Determine the (x, y) coordinate at the center of the cell enclosing the given text.  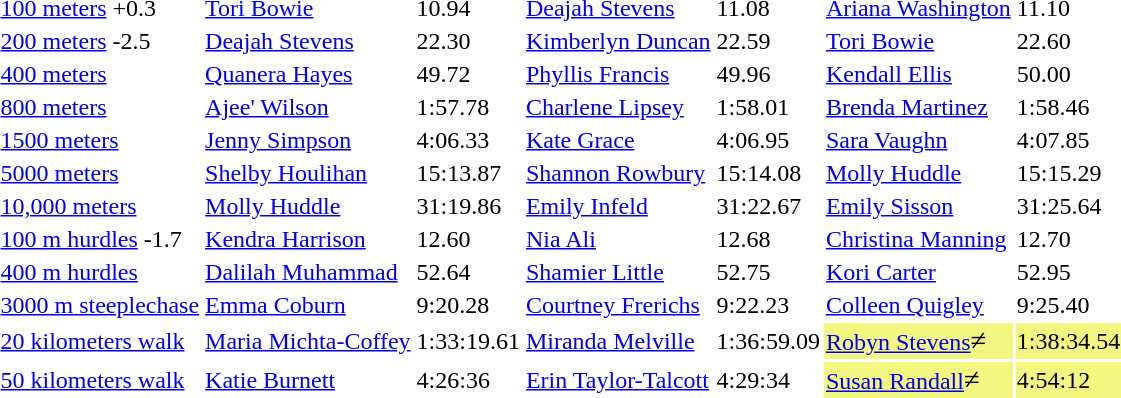
Jenny Simpson (308, 140)
52.75 (768, 272)
Quanera Hayes (308, 74)
Ajee' Wilson (308, 107)
9:25.40 (1068, 305)
Courtney Frerichs (618, 305)
31:22.67 (768, 206)
1:57.78 (468, 107)
4:54:12 (1068, 380)
Colleen Quigley (918, 305)
Nia Ali (618, 239)
1:58.01 (768, 107)
Miranda Melville (618, 341)
9:22.23 (768, 305)
Charlene Lipsey (618, 107)
1:36:59.09 (768, 341)
Deajah Stevens (308, 41)
Erin Taylor-Talcott (618, 380)
12.68 (768, 239)
Sara Vaughn (918, 140)
Kendra Harrison (308, 239)
50.00 (1068, 74)
12.70 (1068, 239)
4:06.33 (468, 140)
4:06.95 (768, 140)
Kate Grace (618, 140)
Susan Randall≠ (918, 380)
1:38:34.54 (1068, 341)
Kendall Ellis (918, 74)
Emily Sisson (918, 206)
Dalilah Muhammad (308, 272)
31:19.86 (468, 206)
Katie Burnett (308, 380)
22.30 (468, 41)
52.64 (468, 272)
Tori Bowie (918, 41)
Shamier Little (618, 272)
Phyllis Francis (618, 74)
15:13.87 (468, 173)
Kori Carter (918, 272)
Brenda Martinez (918, 107)
Emma Coburn (308, 305)
31:25.64 (1068, 206)
1:58.46 (1068, 107)
Robyn Stevens≠ (918, 341)
49.96 (768, 74)
Shannon Rowbury (618, 173)
49.72 (468, 74)
Shelby Houlihan (308, 173)
4:29:34 (768, 380)
22.59 (768, 41)
52.95 (1068, 272)
Maria Michta-Coffey (308, 341)
22.60 (1068, 41)
Kimberlyn Duncan (618, 41)
12.60 (468, 239)
4:07.85 (1068, 140)
9:20.28 (468, 305)
Emily Infeld (618, 206)
Christina Manning (918, 239)
15:14.08 (768, 173)
15:15.29 (1068, 173)
4:26:36 (468, 380)
1:33:19.61 (468, 341)
